Determine the (x, y) coordinate at the center of the cell enclosing the given text.  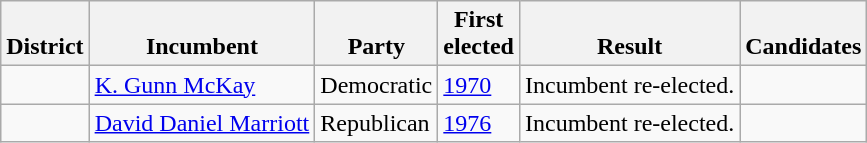
Party (376, 34)
Result (629, 34)
Candidates (804, 34)
District (45, 34)
David Daniel Marriott (202, 123)
Republican (376, 123)
K. Gunn McKay (202, 85)
Firstelected (479, 34)
Incumbent (202, 34)
1970 (479, 85)
1976 (479, 123)
Democratic (376, 85)
